Return the (X, Y) coordinate for the center point of the cell that contains the specified text.  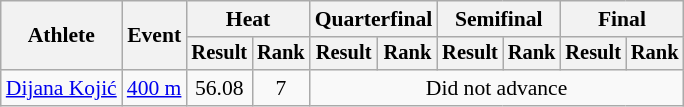
Did not advance (497, 88)
Event (154, 36)
400 m (154, 88)
Dijana Kojić (62, 88)
Athlete (62, 36)
56.08 (219, 88)
7 (281, 88)
Final (622, 19)
Semifinal (498, 19)
Heat (248, 19)
Quarterfinal (374, 19)
